For the text-containing cell, return its midpoint in (x, y) coordinate format. 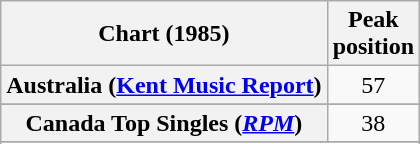
57 (373, 85)
Canada Top Singles (RPM) (164, 123)
Chart (1985) (164, 34)
Australia (Kent Music Report) (164, 85)
Peakposition (373, 34)
38 (373, 123)
